Return the [X, Y] coordinate for the center point of the cell that contains the specified text.  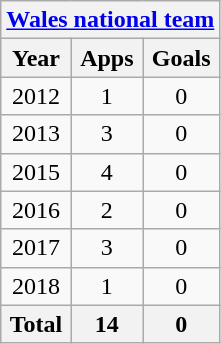
14 [106, 324]
Year [36, 58]
2015 [36, 172]
Goals [180, 58]
2012 [36, 96]
2013 [36, 134]
2017 [36, 248]
2018 [36, 286]
2016 [36, 210]
Apps [106, 58]
Wales national team [110, 20]
2 [106, 210]
4 [106, 172]
Total [36, 324]
